Search for the cell housing the specified text and yield its [X, Y] center coordinate. 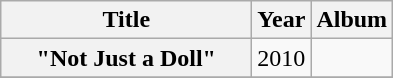
Year [282, 20]
Title [126, 20]
"Not Just a Doll" [126, 58]
2010 [282, 58]
Album [352, 20]
